Detect which cell encompasses the target text, then output its (X, Y) center coordinate. 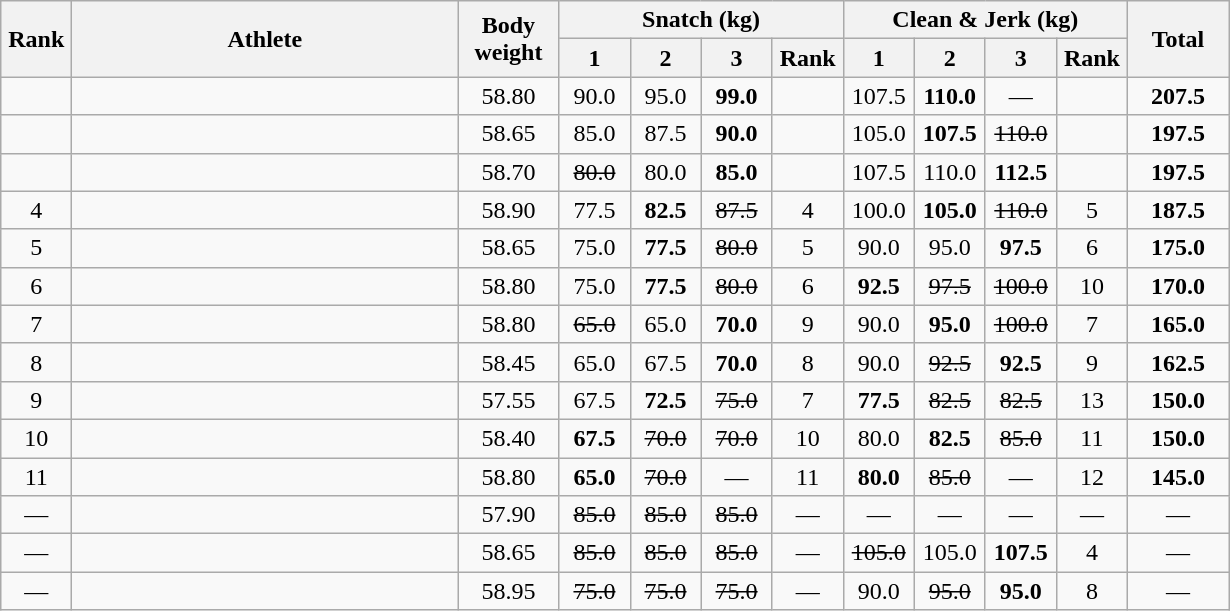
145.0 (1178, 477)
Body weight (508, 39)
13 (1092, 400)
Snatch (kg) (701, 20)
57.55 (508, 400)
207.5 (1178, 96)
162.5 (1178, 362)
112.5 (1020, 172)
58.90 (508, 210)
57.90 (508, 515)
165.0 (1178, 324)
58.40 (508, 438)
58.70 (508, 172)
170.0 (1178, 286)
58.45 (508, 362)
187.5 (1178, 210)
58.95 (508, 591)
175.0 (1178, 248)
Athlete (265, 39)
Clean & Jerk (kg) (985, 20)
99.0 (736, 96)
72.5 (666, 400)
Total (1178, 39)
12 (1092, 477)
